Identify which cell holds the provided text, then report its [x, y] central coordinate. 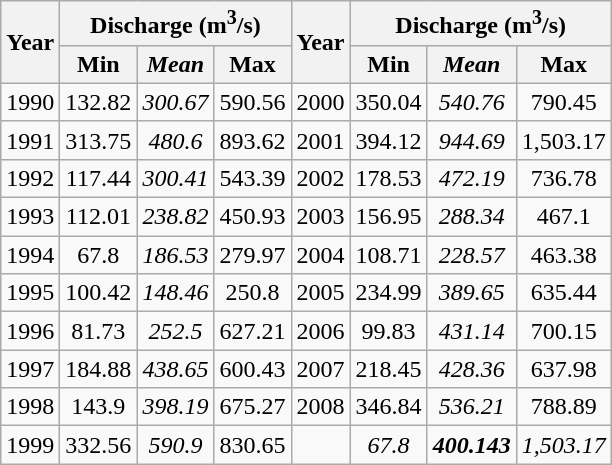
2003 [320, 217]
300.67 [176, 102]
112.01 [98, 217]
1999 [30, 445]
234.99 [388, 293]
472.19 [472, 178]
2004 [320, 255]
117.44 [98, 178]
228.57 [472, 255]
400.143 [472, 445]
543.39 [252, 178]
398.19 [176, 407]
1997 [30, 369]
2001 [320, 140]
2007 [320, 369]
132.82 [98, 102]
250.8 [252, 293]
156.95 [388, 217]
2006 [320, 331]
637.98 [564, 369]
350.04 [388, 102]
736.78 [564, 178]
675.27 [252, 407]
790.45 [564, 102]
184.88 [98, 369]
1994 [30, 255]
346.84 [388, 407]
394.12 [388, 140]
81.73 [98, 331]
100.42 [98, 293]
99.83 [388, 331]
288.34 [472, 217]
788.89 [564, 407]
238.82 [176, 217]
438.65 [176, 369]
590.56 [252, 102]
389.65 [472, 293]
700.15 [564, 331]
108.71 [388, 255]
463.38 [564, 255]
143.9 [98, 407]
627.21 [252, 331]
313.75 [98, 140]
2002 [320, 178]
1992 [30, 178]
1993 [30, 217]
186.53 [176, 255]
467.1 [564, 217]
332.56 [98, 445]
1998 [30, 407]
279.97 [252, 255]
1996 [30, 331]
893.62 [252, 140]
431.14 [472, 331]
148.46 [176, 293]
1995 [30, 293]
450.93 [252, 217]
1991 [30, 140]
300.41 [176, 178]
2008 [320, 407]
600.43 [252, 369]
428.36 [472, 369]
540.76 [472, 102]
944.69 [472, 140]
178.53 [388, 178]
218.45 [388, 369]
1990 [30, 102]
252.5 [176, 331]
480.6 [176, 140]
590.9 [176, 445]
635.44 [564, 293]
830.65 [252, 445]
2005 [320, 293]
536.21 [472, 407]
2000 [320, 102]
